Scan for the cell matching the given text and deliver its (X, Y) coordinate at center. 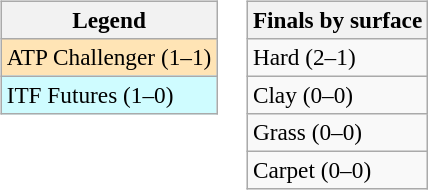
Clay (0–0) (337, 95)
Grass (0–0) (337, 133)
Carpet (0–0) (337, 171)
ATP Challenger (1–1) (108, 57)
ITF Futures (1–0) (108, 95)
Legend (108, 20)
Finals by surface (337, 20)
Hard (2–1) (337, 57)
